From the cell containing the given text, extract its center point as [X, Y] coordinate. 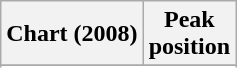
Chart (2008) [72, 34]
Peakposition [189, 34]
